Determine the (x, y) coordinate at the center of the cell enclosing the given text.  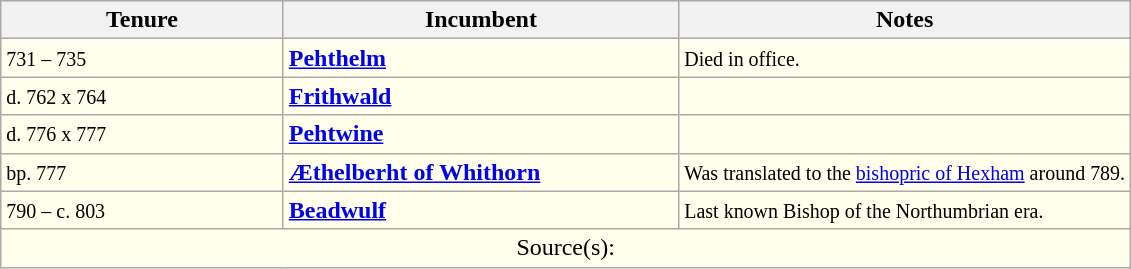
Source(s): (566, 248)
Died in office. (905, 58)
d. 762 x 764 (142, 96)
Æthelberht of Whithorn (480, 172)
Pehthelm (480, 58)
Notes (905, 20)
790 – c. 803 (142, 210)
Beadwulf (480, 210)
d. 776 x 777 (142, 134)
Incumbent (480, 20)
Last known Bishop of the Northumbrian era. (905, 210)
731 – 735 (142, 58)
Frithwald (480, 96)
bp. 777 (142, 172)
Tenure (142, 20)
Was translated to the bishopric of Hexham around 789. (905, 172)
Pehtwine (480, 134)
